Find where the given text appears and provide that cell's center as (X, Y) coordinate. 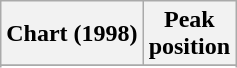
Peak position (189, 34)
Chart (1998) (72, 34)
